Determine the [X, Y] coordinate at the center of the cell enclosing the given text.  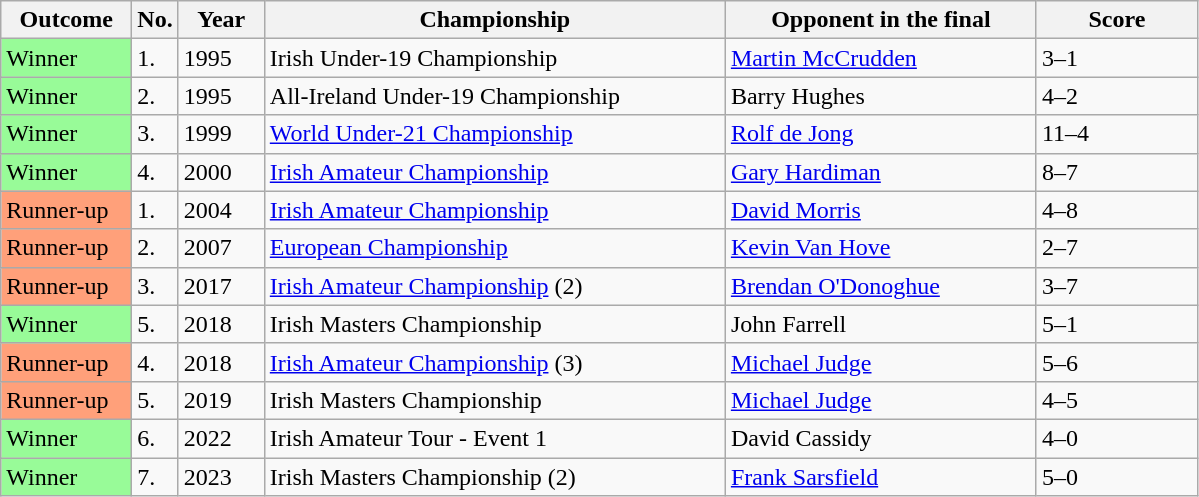
2–7 [1116, 248]
John Farrell [880, 324]
7. [155, 477]
8–7 [1116, 172]
Year [221, 20]
3–7 [1116, 286]
European Championship [494, 248]
2007 [221, 248]
5–0 [1116, 477]
3–1 [1116, 58]
Rolf de Jong [880, 134]
4–2 [1116, 96]
2017 [221, 286]
Irish Amateur Championship (2) [494, 286]
2019 [221, 400]
David Morris [880, 210]
Irish Under-19 Championship [494, 58]
Frank Sarsfield [880, 477]
Kevin Van Hove [880, 248]
5–6 [1116, 362]
All-Ireland Under-19 Championship [494, 96]
2022 [221, 438]
6. [155, 438]
Outcome [66, 20]
Martin McCrudden [880, 58]
No. [155, 20]
4–8 [1116, 210]
2023 [221, 477]
David Cassidy [880, 438]
Brendan O'Donoghue [880, 286]
Opponent in the final [880, 20]
Gary Hardiman [880, 172]
Barry Hughes [880, 96]
1999 [221, 134]
Championship [494, 20]
2000 [221, 172]
4–0 [1116, 438]
Irish Amateur Championship (3) [494, 362]
World Under-21 Championship [494, 134]
5–1 [1116, 324]
2004 [221, 210]
11–4 [1116, 134]
Score [1116, 20]
Irish Amateur Tour - Event 1 [494, 438]
4–5 [1116, 400]
Irish Masters Championship (2) [494, 477]
